Identify which cell holds the provided text, then report its [x, y] central coordinate. 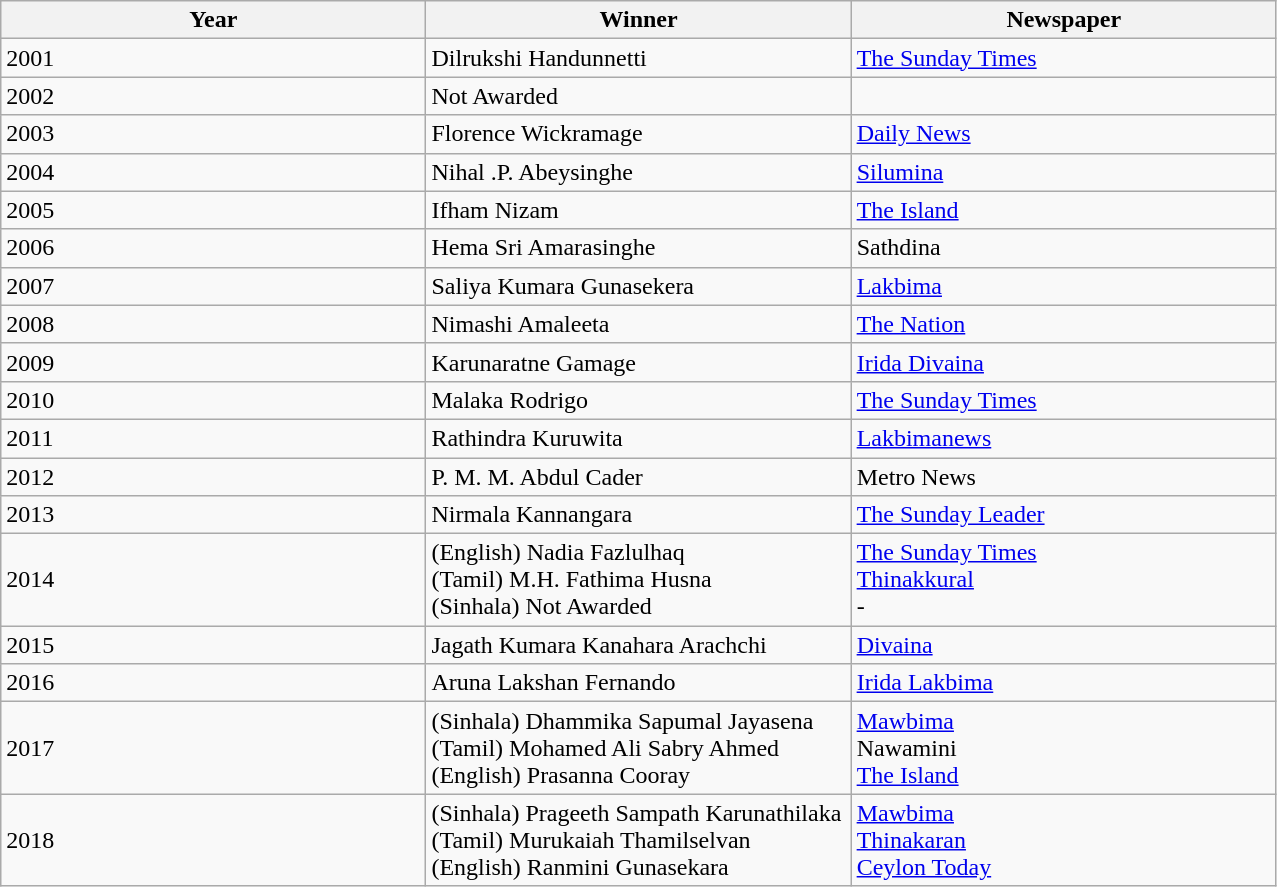
Ifham Nizam [638, 210]
The Sunday Leader [1064, 515]
Year [214, 20]
Winner [638, 20]
(Sinhala) Dhammika Sapumal Jayasena(Tamil) Mohamed Ali Sabry Ahmed(English) Prasanna Cooray [638, 748]
P. M. M. Abdul Cader [638, 477]
Metro News [1064, 477]
Silumina [1064, 172]
Sathdina [1064, 248]
2011 [214, 438]
The Island [1064, 210]
2005 [214, 210]
MawbimaNawaminiThe Island [1064, 748]
2001 [214, 58]
Florence Wickramage [638, 134]
2012 [214, 477]
(English) Nadia Fazlulhaq(Tamil) M.H. Fathima Husna(Sinhala) Not Awarded [638, 580]
Daily News [1064, 134]
2003 [214, 134]
2004 [214, 172]
Divaina [1064, 645]
2013 [214, 515]
2010 [214, 400]
MawbimaThinakaranCeylon Today [1064, 840]
Newspaper [1064, 20]
Saliya Kumara Gunasekera [638, 286]
Dilrukshi Handunnetti [638, 58]
2009 [214, 362]
2008 [214, 324]
Aruna Lakshan Fernando [638, 683]
2015 [214, 645]
Not Awarded [638, 96]
2002 [214, 96]
2014 [214, 580]
Lakbima [1064, 286]
Nimashi Amaleeta [638, 324]
2016 [214, 683]
(Sinhala) Prageeth Sampath Karunathilaka(Tamil) Murukaiah Thamilselvan(English) Ranmini Gunasekara [638, 840]
Nihal .P. Abeysinghe [638, 172]
Nirmala Kannangara [638, 515]
The Sunday TimesThinakkural- [1064, 580]
Irida Divaina [1064, 362]
Karunaratne Gamage [638, 362]
2017 [214, 748]
Malaka Rodrigo [638, 400]
Lakbimanews [1064, 438]
2007 [214, 286]
2006 [214, 248]
The Nation [1064, 324]
Hema Sri Amarasinghe [638, 248]
Jagath Kumara Kanahara Arachchi [638, 645]
Rathindra Kuruwita [638, 438]
2018 [214, 840]
Irida Lakbima [1064, 683]
